Capture the cell that displays the provided text and extract its [X, Y] central coordinate. 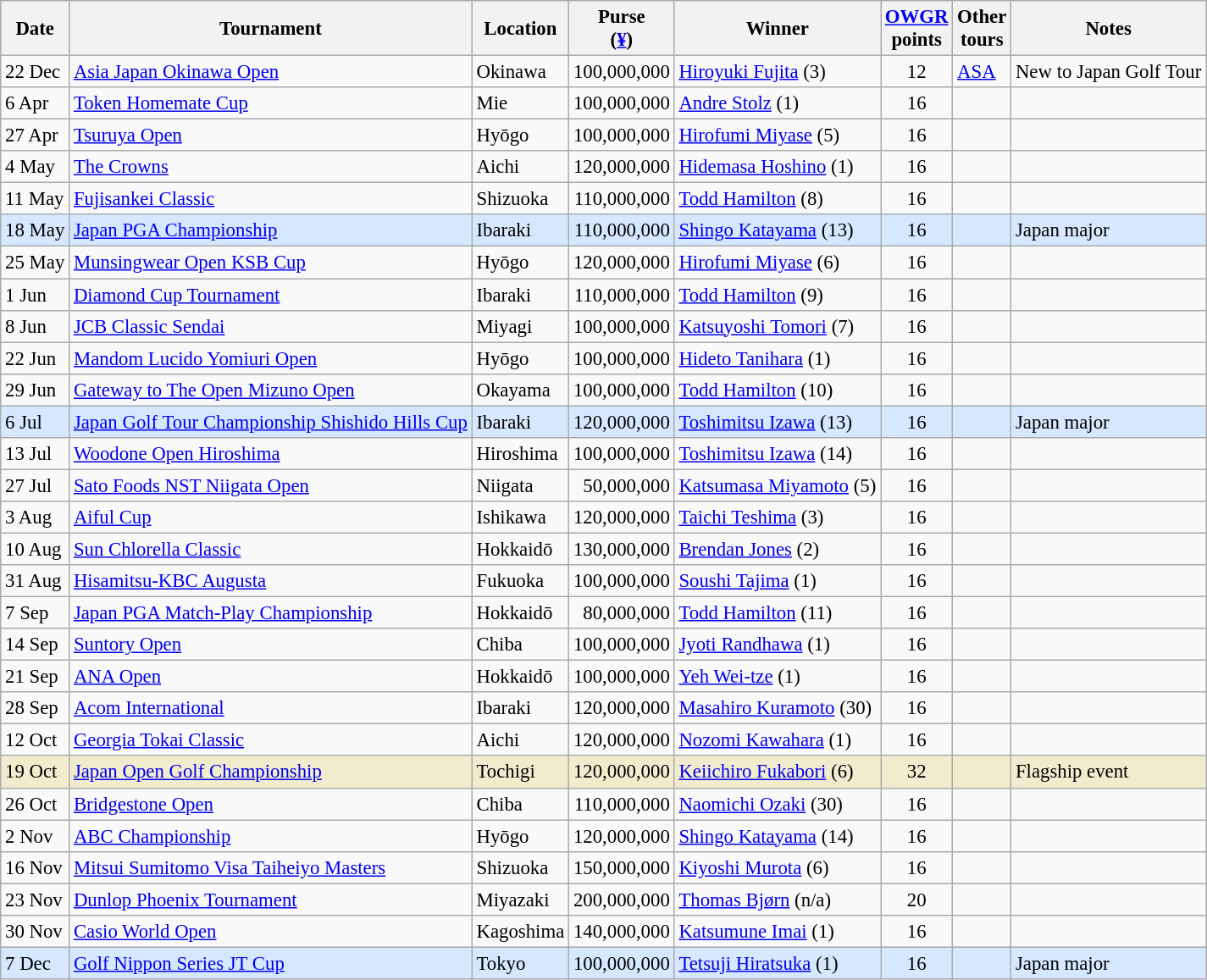
Thomas Bjørn (n/a) [778, 900]
Okinawa [520, 72]
ASA [983, 72]
13 Jul [36, 454]
Shingo Katayama (14) [778, 836]
200,000,000 [622, 900]
Taichi Teshima (3) [778, 518]
Hiroshima [520, 454]
Soushi Tajima (1) [778, 581]
Othertours [983, 29]
Masahiro Kuramoto (30) [778, 708]
Nozomi Kawahara (1) [778, 740]
Mandom Lucido Yomiuri Open [271, 358]
Katsumasa Miyamoto (5) [778, 485]
Winner [778, 29]
12 Oct [36, 740]
21 Sep [36, 677]
Dunlop Phoenix Tournament [271, 900]
28 Sep [36, 708]
Date [36, 29]
7 Dec [36, 963]
OWGRpoints [916, 29]
6 Apr [36, 103]
Okayama [520, 390]
Brendan Jones (2) [778, 549]
JCB Classic Sendai [271, 326]
Mie [520, 103]
27 Apr [36, 136]
Munsingwear Open KSB Cup [271, 263]
Tochigi [520, 772]
130,000,000 [622, 549]
31 Aug [36, 581]
Japan PGA Match-Play Championship [271, 613]
Asia Japan Okinawa Open [271, 72]
Acom International [271, 708]
14 Sep [36, 645]
22 Dec [36, 72]
Fujisankei Classic [271, 199]
Todd Hamilton (10) [778, 390]
30 Nov [36, 932]
Hidemasa Hoshino (1) [778, 167]
Katsumune Imai (1) [778, 932]
Todd Hamilton (9) [778, 295]
32 [916, 772]
Katsuyoshi Tomori (7) [778, 326]
Token Homemate Cup [271, 103]
Tsuruya Open [271, 136]
Todd Hamilton (11) [778, 613]
Naomichi Ozaki (30) [778, 804]
Casio World Open [271, 932]
Notes [1109, 29]
Golf Nippon Series JT Cup [271, 963]
Aiful Cup [271, 518]
Andre Stolz (1) [778, 103]
Toshimitsu Izawa (13) [778, 422]
19 Oct [36, 772]
3 Aug [36, 518]
50,000,000 [622, 485]
150,000,000 [622, 867]
New to Japan Golf Tour [1109, 72]
The Crowns [271, 167]
2 Nov [36, 836]
Bridgestone Open [271, 804]
Fukuoka [520, 581]
23 Nov [36, 900]
Ishikawa [520, 518]
Mitsui Sumitomo Visa Taiheiyo Masters [271, 867]
Hirofumi Miyase (6) [778, 263]
Woodone Open Hiroshima [271, 454]
80,000,000 [622, 613]
Hisamitsu-KBC Augusta [271, 581]
Niigata [520, 485]
Georgia Tokai Classic [271, 740]
10 Aug [36, 549]
Toshimitsu Izawa (14) [778, 454]
Sun Chlorella Classic [271, 549]
22 Jun [36, 358]
18 May [36, 231]
Hirofumi Miyase (5) [778, 136]
20 [916, 900]
Yeh Wei-tze (1) [778, 677]
16 Nov [36, 867]
ANA Open [271, 677]
Miyazaki [520, 900]
140,000,000 [622, 932]
29 Jun [36, 390]
Hiroyuki Fujita (3) [778, 72]
Japan Open Golf Championship [271, 772]
Tournament [271, 29]
ABC Championship [271, 836]
Purse(¥) [622, 29]
Shingo Katayama (13) [778, 231]
Jyoti Randhawa (1) [778, 645]
Sato Foods NST Niigata Open [271, 485]
7 Sep [36, 613]
Tokyo [520, 963]
Hideto Tanihara (1) [778, 358]
12 [916, 72]
25 May [36, 263]
Gateway to The Open Mizuno Open [271, 390]
Suntory Open [271, 645]
Location [520, 29]
26 Oct [36, 804]
Diamond Cup Tournament [271, 295]
1 Jun [36, 295]
Kiyoshi Murota (6) [778, 867]
6 Jul [36, 422]
27 Jul [36, 485]
8 Jun [36, 326]
Flagship event [1109, 772]
Miyagi [520, 326]
Todd Hamilton (8) [778, 199]
Japan Golf Tour Championship Shishido Hills Cup [271, 422]
Keiichiro Fukabori (6) [778, 772]
Tetsuji Hiratsuka (1) [778, 963]
11 May [36, 199]
Japan PGA Championship [271, 231]
Kagoshima [520, 932]
4 May [36, 167]
